From the cell containing the given text, extract its center point as [x, y] coordinate. 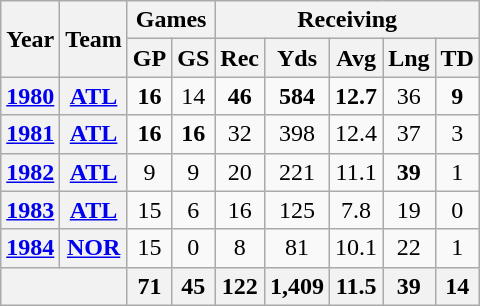
1984 [30, 248]
8 [240, 248]
Team [94, 39]
1981 [30, 134]
NOR [94, 248]
37 [409, 134]
12.7 [356, 96]
19 [409, 210]
20 [240, 172]
Year [30, 39]
7.8 [356, 210]
GS [194, 58]
125 [298, 210]
12.4 [356, 134]
36 [409, 96]
46 [240, 96]
221 [298, 172]
11.1 [356, 172]
398 [298, 134]
1980 [30, 96]
3 [457, 134]
45 [194, 286]
10.1 [356, 248]
22 [409, 248]
Yds [298, 58]
Receiving [348, 20]
1983 [30, 210]
6 [194, 210]
11.5 [356, 286]
TD [457, 58]
Rec [240, 58]
1,409 [298, 286]
122 [240, 286]
Lng [409, 58]
584 [298, 96]
71 [149, 286]
32 [240, 134]
1982 [30, 172]
GP [149, 58]
Avg [356, 58]
Games [170, 20]
81 [298, 248]
